Provide the (x, y) coordinate of the cell's center where the given text is located.  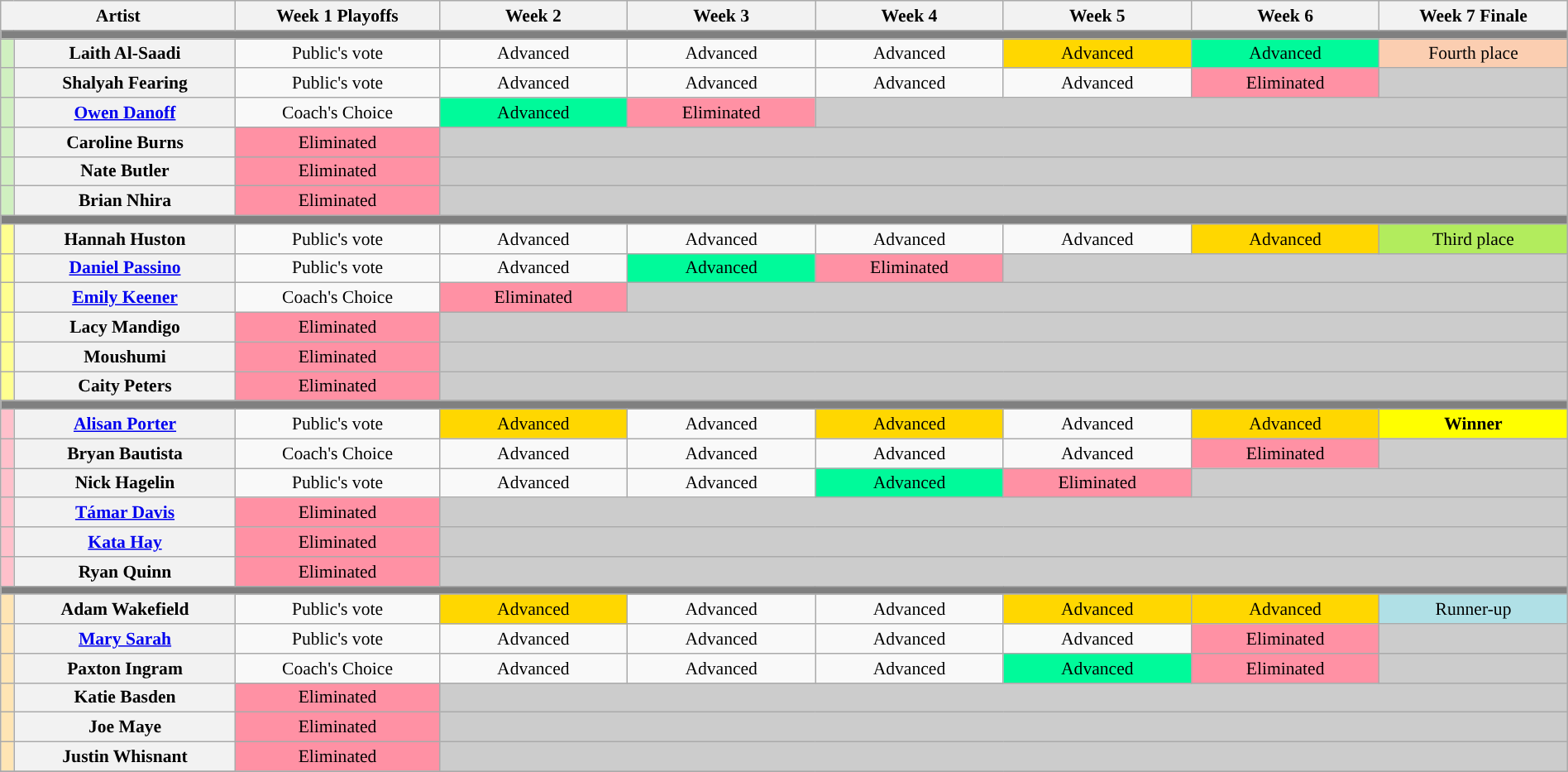
Mary Sarah (125, 639)
Fourth place (1474, 54)
Emily Keener (125, 298)
Alisan Porter (125, 424)
Paxton Ingram (125, 669)
Caity Peters (125, 386)
Kata Hay (125, 542)
Week 6 (1285, 16)
Third place (1474, 239)
Shalyah Fearing (125, 84)
Ryan Quinn (125, 572)
Támar Davis (125, 513)
Owen Danoff (125, 113)
Nick Hagelin (125, 483)
Adam Wakefield (125, 610)
Bryan Bautista (125, 453)
Caroline Burns (125, 142)
Hannah Huston (125, 239)
Nate Butler (125, 171)
Artist (118, 16)
Week 7 Finale (1474, 16)
Brian Nhira (125, 201)
Runner-up (1474, 610)
Joe Maye (125, 727)
Week 2 (533, 16)
Daniel Passino (125, 268)
Justin Whisnant (125, 757)
Moushumi (125, 357)
Laith Al-Saadi (125, 54)
Lacy Mandigo (125, 328)
Katie Basden (125, 698)
Winner (1474, 424)
Week 3 (721, 16)
Week 1 Playoffs (337, 16)
Week 5 (1097, 16)
Week 4 (910, 16)
